Detect which cell encompasses the target text, then output its [x, y] center coordinate. 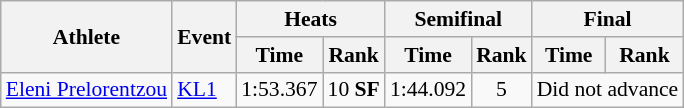
KL1 [204, 90]
Event [204, 36]
Heats [310, 19]
1:53.367 [279, 90]
1:44.092 [428, 90]
Did not advance [608, 90]
Athlete [86, 36]
5 [502, 90]
10 SF [354, 90]
Eleni Prelorentzou [86, 90]
Semifinal [458, 19]
Final [608, 19]
